Detect which cell encompasses the target text, then output its (x, y) center coordinate. 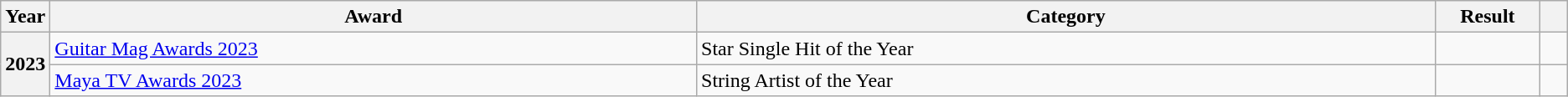
Result (1488, 17)
Year (25, 17)
Guitar Mag Awards 2023 (374, 48)
Award (374, 17)
Maya TV Awards 2023 (374, 80)
String Artist of the Year (1066, 80)
2023 (25, 64)
Star Single Hit of the Year (1066, 48)
Category (1066, 17)
